For the text-containing cell, return its midpoint in [X, Y] coordinate format. 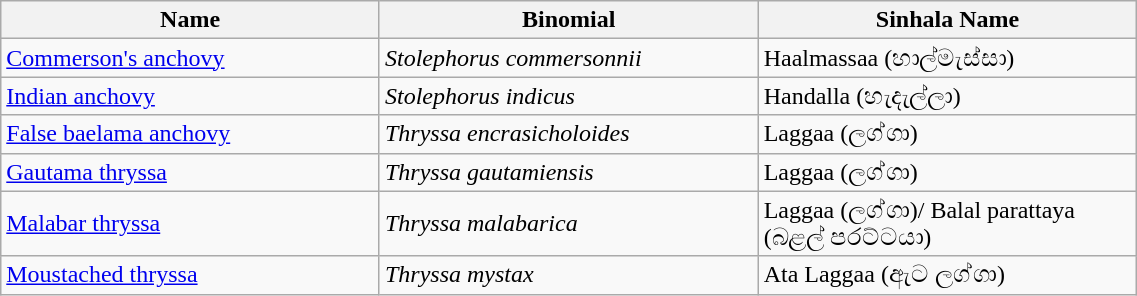
Malabar thryssa [190, 224]
Sinhala Name [948, 20]
Indian anchovy [190, 96]
Ata Laggaa (ඇට ලග්ගා) [948, 275]
False baelama anchovy [190, 134]
Thryssa mystax [568, 275]
Commerson's anchovy [190, 58]
Gautama thryssa [190, 172]
Thryssa malabarica [568, 224]
Name [190, 20]
Thryssa gautamiensis [568, 172]
Thryssa encrasicholoides [568, 134]
Haalmassaa (හාල්මැස්සා) [948, 58]
Handalla (හැදැල්ලා) [948, 96]
Stolephorus commersonnii [568, 58]
Stolephorus indicus [568, 96]
Binomial [568, 20]
Moustached thryssa [190, 275]
Laggaa (ලග්ගා)/ Balal parattaya (බළල් පරට්ටයා) [948, 224]
